Determine the [X, Y] coordinate at the center of the cell enclosing the given text.  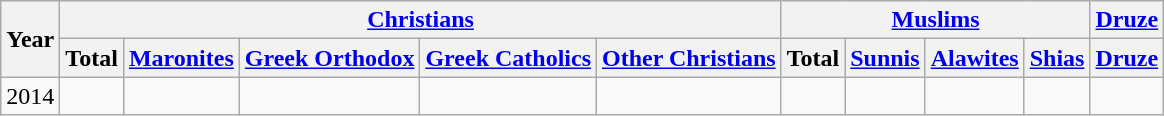
2014 [30, 96]
Year [30, 39]
Greek Catholics [508, 58]
Sunnis [885, 58]
Alawites [974, 58]
Other Christians [690, 58]
Shias [1057, 58]
Maronites [181, 58]
Greek Orthodox [330, 58]
Christians [420, 20]
Muslims [936, 20]
